Provide the (X, Y) coordinate of the cell's center where the given text is located.  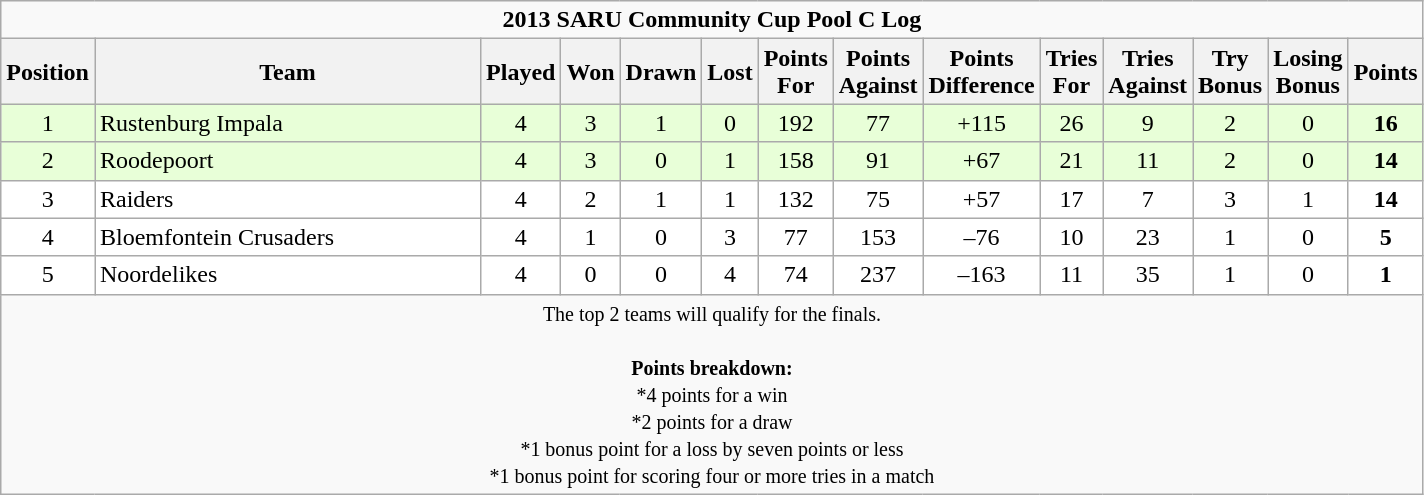
Try Bonus (1230, 72)
17 (1072, 199)
Rustenburg Impala (287, 123)
153 (878, 237)
Played (521, 72)
Tries For (1072, 72)
Points (1386, 72)
Bloemfontein Crusaders (287, 237)
–163 (982, 275)
+115 (982, 123)
16 (1386, 123)
Position (48, 72)
75 (878, 199)
21 (1072, 161)
Points Against (878, 72)
Team (287, 72)
Points Difference (982, 72)
Losing Bonus (1308, 72)
+57 (982, 199)
Lost (730, 72)
Raiders (287, 199)
+67 (982, 161)
9 (1148, 123)
23 (1148, 237)
Tries Against (1148, 72)
Points For (796, 72)
132 (796, 199)
74 (796, 275)
192 (796, 123)
Noordelikes (287, 275)
Drawn (661, 72)
158 (796, 161)
10 (1072, 237)
7 (1148, 199)
26 (1072, 123)
2013 SARU Community Cup Pool C Log (712, 20)
Roodepoort (287, 161)
237 (878, 275)
35 (1148, 275)
–76 (982, 237)
91 (878, 161)
Won (590, 72)
